Scan for the cell matching the given text and deliver its [X, Y] coordinate at center. 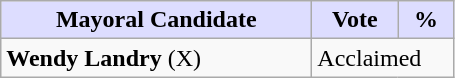
Vote [355, 20]
Mayoral Candidate [156, 20]
Wendy Landry (X) [156, 58]
% [426, 20]
Acclaimed [383, 58]
